Return (x, y) of the center of cell containing provided text 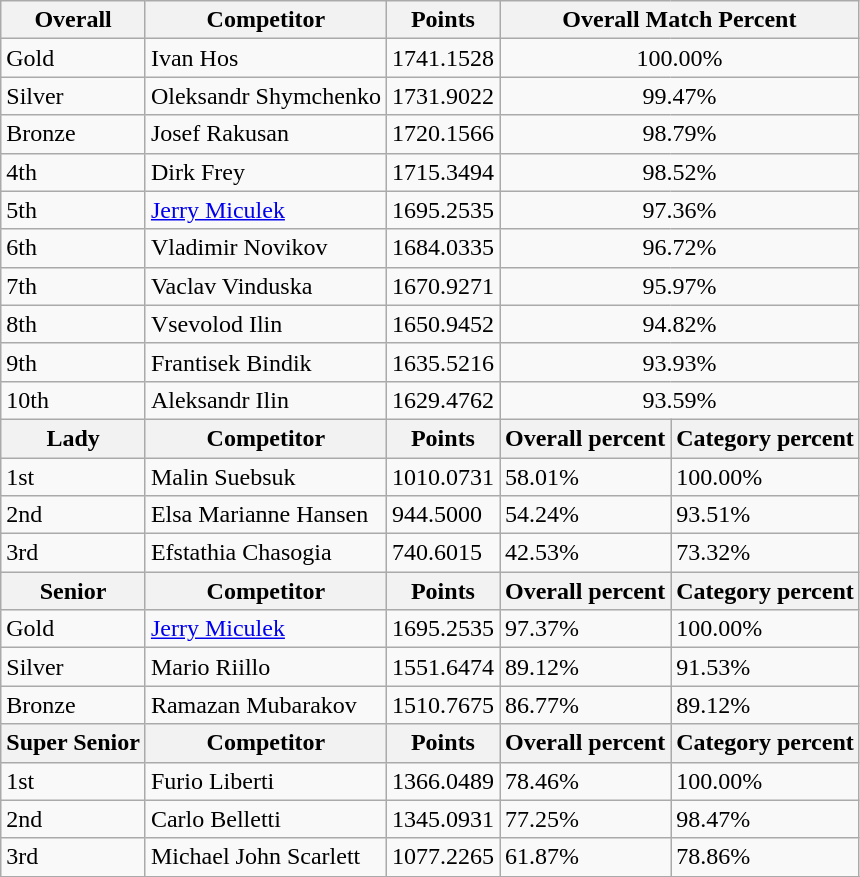
1731.9022 (442, 96)
93.51% (766, 515)
97.36% (680, 210)
1010.0731 (442, 477)
944.5000 (442, 515)
Dirk Frey (266, 172)
4th (74, 172)
96.72% (680, 248)
Vsevolod Ilin (266, 324)
8th (74, 324)
Lady (74, 438)
1345.0931 (442, 819)
1077.2265 (442, 857)
58.01% (586, 477)
1650.9452 (442, 324)
1366.0489 (442, 781)
Overall (74, 20)
10th (74, 400)
91.53% (766, 667)
Josef Rakusan (266, 134)
93.93% (680, 362)
1551.6474 (442, 667)
Overall Match Percent (680, 20)
7th (74, 286)
Malin Suebsuk (266, 477)
Vladimir Novikov (266, 248)
98.79% (680, 134)
Aleksandr Ilin (266, 400)
78.46% (586, 781)
6th (74, 248)
Ramazan Mubarakov (266, 705)
99.47% (680, 96)
94.82% (680, 324)
Super Senior (74, 743)
Furio Liberti (266, 781)
Oleksandr Shymchenko (266, 96)
740.6015 (442, 553)
54.24% (586, 515)
Michael John Scarlett (266, 857)
Ivan Hos (266, 58)
Senior (74, 591)
1684.0335 (442, 248)
1629.4762 (442, 400)
77.25% (586, 819)
Carlo Belletti (266, 819)
61.87% (586, 857)
93.59% (680, 400)
9th (74, 362)
Elsa Marianne Hansen (266, 515)
1715.3494 (442, 172)
86.77% (586, 705)
5th (74, 210)
42.53% (586, 553)
98.47% (766, 819)
1670.9271 (442, 286)
1635.5216 (442, 362)
Vaclav Vinduska (266, 286)
Mario Riillo (266, 667)
95.97% (680, 286)
78.86% (766, 857)
73.32% (766, 553)
1741.1528 (442, 58)
1510.7675 (442, 705)
97.37% (586, 629)
1720.1566 (442, 134)
Frantisek Bindik (266, 362)
Efstathia Chasogia (266, 553)
98.52% (680, 172)
